Identify which cell holds the provided text, then report its (X, Y) central coordinate. 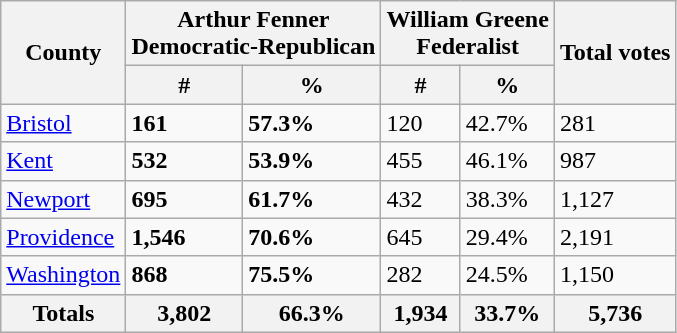
695 (184, 199)
61.7% (312, 199)
Bristol (64, 123)
53.9% (312, 161)
868 (184, 275)
42.7% (507, 123)
432 (420, 199)
1,127 (615, 199)
Washington (64, 275)
Kent (64, 161)
2,191 (615, 237)
75.5% (312, 275)
120 (420, 123)
5,736 (615, 313)
161 (184, 123)
County (64, 52)
70.6% (312, 237)
Providence (64, 237)
57.3% (312, 123)
Arthur FennerDemocratic-Republican (254, 34)
33.7% (507, 313)
532 (184, 161)
1,546 (184, 237)
Totals (64, 313)
455 (420, 161)
66.3% (312, 313)
282 (420, 275)
46.1% (507, 161)
645 (420, 237)
1,934 (420, 313)
Newport (64, 199)
Total votes (615, 52)
24.5% (507, 275)
3,802 (184, 313)
987 (615, 161)
1,150 (615, 275)
William GreeneFederalist (468, 34)
38.3% (507, 199)
281 (615, 123)
29.4% (507, 237)
